For the text-containing cell, return its midpoint in [x, y] coordinate format. 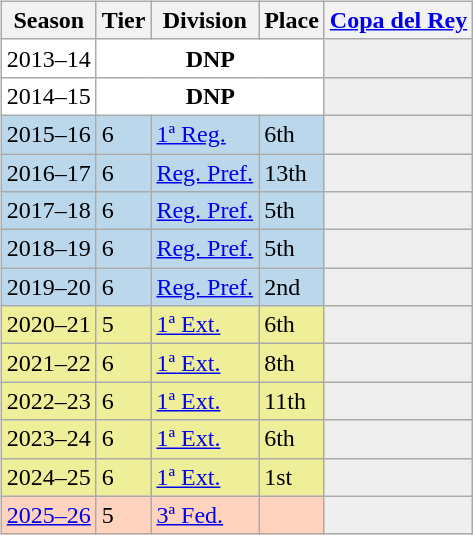
2019–20 [48, 287]
2020–21 [48, 325]
2025–26 [48, 515]
Season [48, 20]
2nd [292, 287]
3ª Fed. [205, 515]
2015–16 [48, 134]
2018–19 [48, 249]
2024–25 [48, 477]
8th [292, 363]
2013–14 [48, 58]
Tier [124, 20]
Copa del Rey [398, 20]
1ª Reg. [205, 134]
1st [292, 477]
2021–22 [48, 363]
Division [205, 20]
2016–17 [48, 173]
2014–15 [48, 96]
Place [292, 20]
13th [292, 173]
11th [292, 401]
2023–24 [48, 439]
2022–23 [48, 401]
2017–18 [48, 211]
